Find where the given text appears and provide that cell's center as [x, y] coordinate. 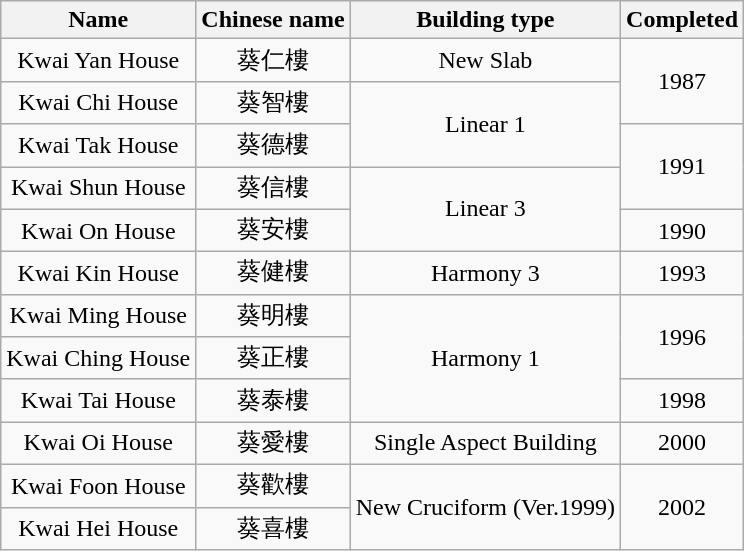
1987 [682, 82]
葵安樓 [273, 230]
葵仁樓 [273, 60]
Linear 1 [485, 124]
New Slab [485, 60]
1998 [682, 400]
2000 [682, 444]
Kwai Shun House [98, 188]
Kwai Tai House [98, 400]
葵信樓 [273, 188]
葵正樓 [273, 358]
Kwai Hei House [98, 528]
Kwai Ching House [98, 358]
葵明樓 [273, 316]
1991 [682, 166]
Kwai On House [98, 230]
Kwai Tak House [98, 146]
Name [98, 20]
Kwai Oi House [98, 444]
1993 [682, 274]
葵喜樓 [273, 528]
葵歡樓 [273, 486]
2002 [682, 506]
Kwai Foon House [98, 486]
葵泰樓 [273, 400]
葵愛樓 [273, 444]
1990 [682, 230]
Kwai Yan House [98, 60]
Kwai Chi House [98, 102]
Kwai Ming House [98, 316]
Kwai Kin House [98, 274]
Harmony 1 [485, 358]
Completed [682, 20]
Harmony 3 [485, 274]
葵健樓 [273, 274]
Chinese name [273, 20]
New Cruciform (Ver.1999) [485, 506]
Linear 3 [485, 208]
Building type [485, 20]
葵德樓 [273, 146]
Single Aspect Building [485, 444]
葵智樓 [273, 102]
1996 [682, 336]
